From the cell containing the given text, extract its center point as (X, Y) coordinate. 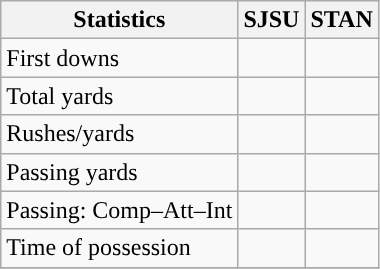
SJSU (272, 20)
First downs (120, 58)
Time of possession (120, 248)
Passing yards (120, 172)
Passing: Comp–Att–Int (120, 210)
Rushes/yards (120, 134)
Statistics (120, 20)
STAN (342, 20)
Total yards (120, 96)
